Capture the cell that displays the provided text and extract its (x, y) central coordinate. 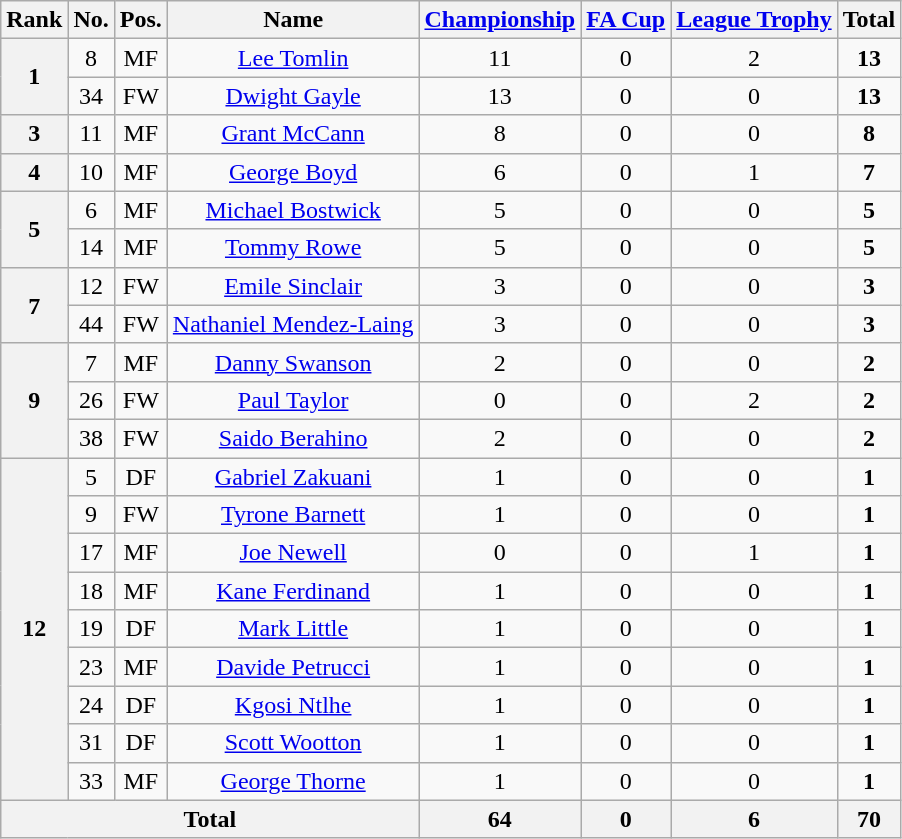
Paul Taylor (293, 400)
Gabriel Zakuani (293, 477)
Pos. (140, 20)
Scott Wootton (293, 743)
Nathaniel Mendez-Laing (293, 324)
Tommy Rowe (293, 248)
17 (91, 553)
Emile Sinclair (293, 286)
64 (500, 819)
League Trophy (754, 20)
Lee Tomlin (293, 58)
34 (91, 96)
10 (91, 172)
No. (91, 20)
Michael Bostwick (293, 210)
Championship (500, 20)
4 (34, 172)
44 (91, 324)
14 (91, 248)
Davide Petrucci (293, 667)
26 (91, 400)
Name (293, 20)
Mark Little (293, 629)
George Thorne (293, 781)
Joe Newell (293, 553)
Kane Ferdinand (293, 591)
70 (869, 819)
Tyrone Barnett (293, 515)
33 (91, 781)
24 (91, 705)
19 (91, 629)
Kgosi Ntlhe (293, 705)
Grant McCann (293, 134)
Saido Berahino (293, 438)
Danny Swanson (293, 362)
18 (91, 591)
31 (91, 743)
FA Cup (626, 20)
23 (91, 667)
Dwight Gayle (293, 96)
George Boyd (293, 172)
38 (91, 438)
Rank (34, 20)
